Output the [X, Y] coordinate of the center of the cell containing the given text.  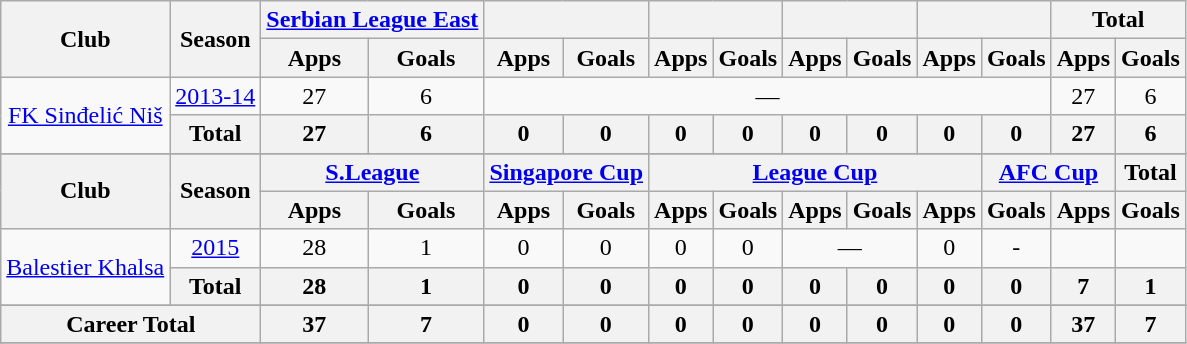
League Cup [816, 172]
S.League [372, 172]
FK Sinđelić Niš [86, 115]
2013-14 [216, 96]
- [1016, 248]
2015 [216, 248]
Serbian League East [372, 20]
Balestier Khalsa [86, 267]
AFC Cup [1048, 172]
Singapore Cup [566, 172]
Career Total [131, 324]
